From the cell containing the given text, extract its center point as [X, Y] coordinate. 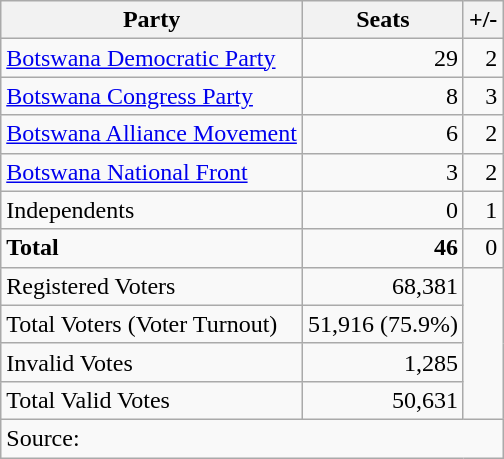
Total Voters (Voter Turnout) [152, 324]
Total Valid Votes [152, 400]
46 [382, 248]
8 [382, 96]
Seats [382, 20]
Party [152, 20]
Botswana Congress Party [152, 96]
51,916 (75.9%) [382, 324]
68,381 [382, 286]
Total [152, 248]
Source: [252, 438]
50,631 [382, 400]
Invalid Votes [152, 362]
Independents [152, 210]
29 [382, 58]
1,285 [382, 362]
Botswana National Front [152, 172]
Botswana Democratic Party [152, 58]
6 [382, 134]
1 [482, 210]
+/- [482, 20]
Registered Voters [152, 286]
Botswana Alliance Movement [152, 134]
